Capture the cell that displays the provided text and extract its (x, y) central coordinate. 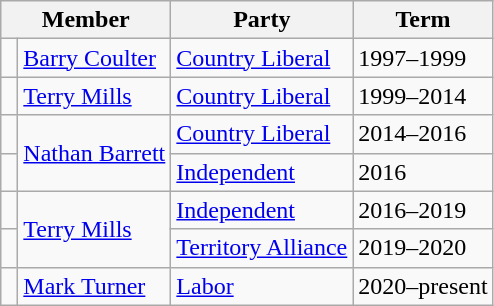
Territory Alliance (262, 248)
Labor (262, 286)
Nathan Barrett (94, 153)
Mark Turner (94, 286)
1997–1999 (423, 58)
2020–present (423, 286)
Party (262, 20)
Member (86, 20)
2019–2020 (423, 248)
2014–2016 (423, 134)
2016 (423, 172)
Barry Coulter (94, 58)
1999–2014 (423, 96)
2016–2019 (423, 210)
Term (423, 20)
